Locate the cell with the specified text and output its (x, y) center coordinate. 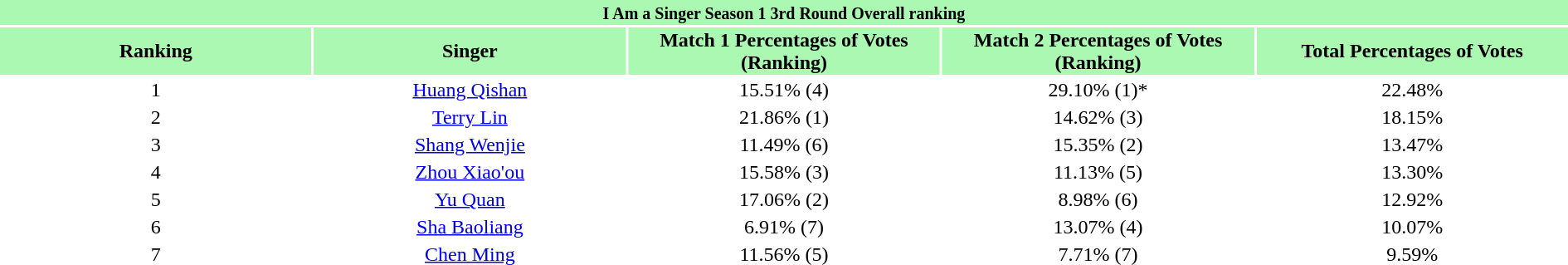
21.86% (1) (784, 117)
22.48% (1412, 90)
13.47% (1412, 145)
Shang Wenjie (470, 145)
8.98% (6) (1098, 199)
Match 2 Percentages of Votes (Ranking) (1098, 52)
I Am a Singer Season 1 3rd Round Overall ranking (784, 12)
Yu Quan (470, 199)
12.92% (1412, 199)
Sha Baoliang (470, 227)
18.15% (1412, 117)
Singer (470, 52)
13.30% (1412, 172)
15.35% (2) (1098, 145)
Match 1 Percentages of Votes (Ranking) (784, 52)
5 (156, 199)
11.13% (5) (1098, 172)
13.07% (4) (1098, 227)
3 (156, 145)
17.06% (2) (784, 199)
2 (156, 117)
29.10% (1)* (1098, 90)
14.62% (3) (1098, 117)
6 (156, 227)
Total Percentages of Votes (1412, 52)
11.49% (6) (784, 145)
4 (156, 172)
Huang Qishan (470, 90)
10.07% (1412, 227)
6.91% (7) (784, 227)
15.58% (3) (784, 172)
Terry Lin (470, 117)
15.51% (4) (784, 90)
1 (156, 90)
Ranking (156, 52)
Zhou Xiao'ou (470, 172)
